Search for the cell housing the specified text and yield its (x, y) center coordinate. 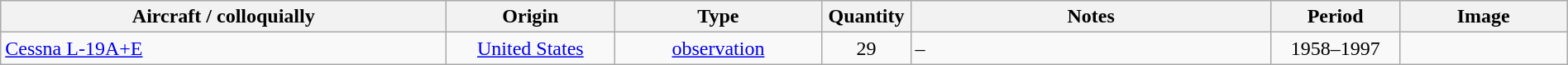
Origin (531, 17)
Period (1335, 17)
29 (867, 48)
Cessna L-19A+E (223, 48)
Aircraft / colloquially (223, 17)
Image (1484, 17)
Notes (1091, 17)
Quantity (867, 17)
United States (531, 48)
Type (718, 17)
observation (718, 48)
– (1091, 48)
1958–1997 (1335, 48)
